Find where the given text appears and provide that cell's center as [x, y] coordinate. 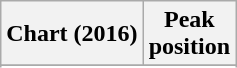
Peak position [189, 34]
Chart (2016) [72, 34]
